Scan for the cell matching the given text and deliver its (X, Y) coordinate at center. 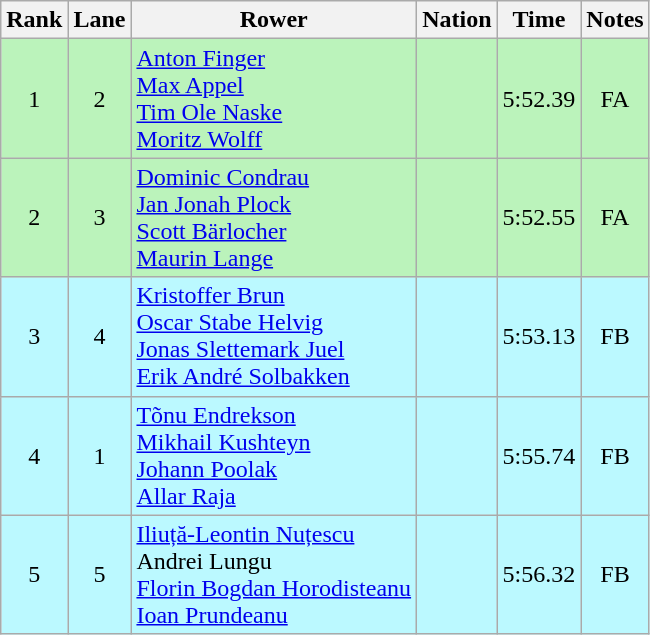
Tõnu EndreksonMikhail KushteynJohann PoolakAllar Raja (274, 456)
Anton FingerMax AppelTim Ole NaskeMoritz Wolff (274, 98)
Rower (274, 20)
Iliuță-Leontin NuțescuAndrei LunguFlorin Bogdan HorodisteanuIoan Prundeanu (274, 574)
5:55.74 (539, 456)
Lane (100, 20)
Notes (615, 20)
5:52.39 (539, 98)
Kristoffer BrunOscar Stabe HelvigJonas Slettemark JuelErik André Solbakken (274, 336)
5:53.13 (539, 336)
Nation (457, 20)
Rank (34, 20)
Dominic CondrauJan Jonah PlockScott BärlocherMaurin Lange (274, 218)
5:56.32 (539, 574)
5:52.55 (539, 218)
Time (539, 20)
